Return [x, y] of the center of cell containing provided text 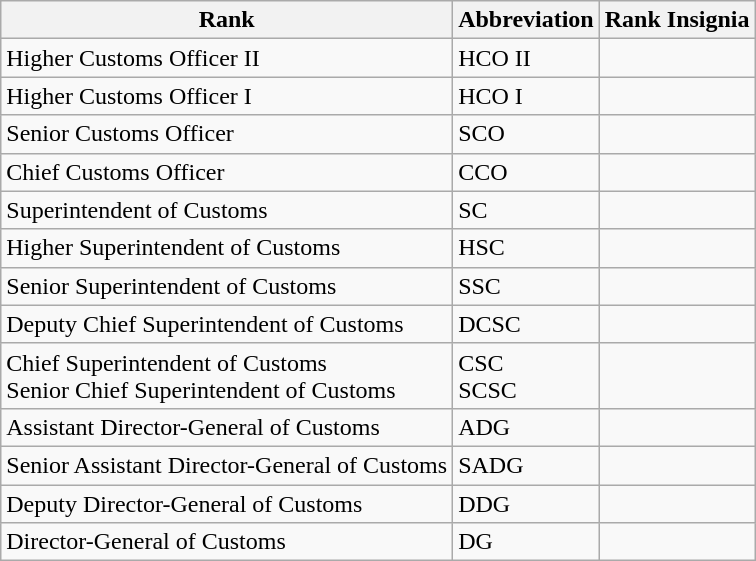
SSC [526, 286]
CSCSCSC [526, 376]
ADG [526, 427]
Assistant Director-General of Customs [227, 427]
Chief Customs Officer [227, 172]
Senior Customs Officer [227, 134]
Senior Assistant Director-General of Customs [227, 465]
Rank Insignia [677, 20]
DCSC [526, 324]
Higher Superintendent of Customs [227, 248]
SC [526, 210]
Deputy Director-General of Customs [227, 503]
Higher Customs Officer II [227, 58]
HCO II [526, 58]
HCO I [526, 96]
HSC [526, 248]
Rank [227, 20]
Director-General of Customs [227, 542]
Senior Superintendent of Customs [227, 286]
SADG [526, 465]
DG [526, 542]
Deputy Chief Superintendent of Customs [227, 324]
CCO [526, 172]
Chief Superintendent of CustomsSenior Chief Superintendent of Customs [227, 376]
Higher Customs Officer I [227, 96]
Superintendent of Customs [227, 210]
SCO [526, 134]
Abbreviation [526, 20]
DDG [526, 503]
